Determine the (X, Y) coordinate at the center of the cell enclosing the given text.  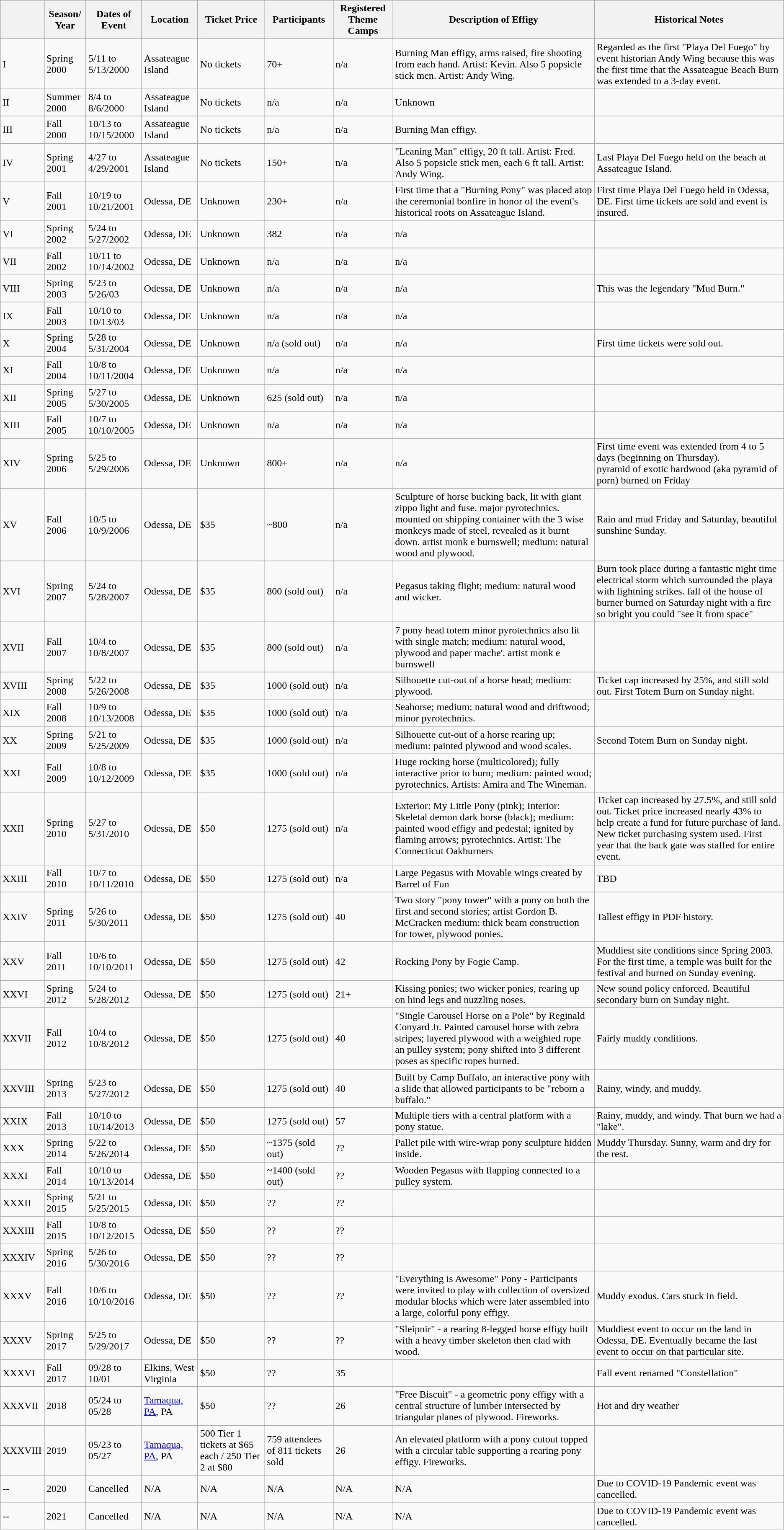
XXIII (22, 878)
10/11 to 10/14/2002 (114, 261)
XVI (22, 592)
Pegasus taking flight; medium: natural wood and wicker. (493, 592)
XII (22, 397)
2021 (65, 1516)
XXXVII (22, 1406)
7 pony head totem minor pyrotechnics also lit with single match; medium: natural wood, plywood and paper mache'. artist monk e burnswell (493, 647)
2018 (65, 1406)
Spring 2006 (65, 463)
XXXI (22, 1176)
Muddiest event to occur on the land in Odessa, DE. Eventually became the last event to occur on that particular site. (689, 1340)
XI (22, 370)
2020 (65, 1489)
Burning Man effigy. (493, 130)
5/24 to 5/28/2012 (114, 994)
XIX (22, 713)
XV (22, 525)
57 (363, 1121)
Fall 2006 (65, 525)
Spring 2015 (65, 1203)
Spring 2005 (65, 397)
II (22, 102)
Season/ Year (65, 20)
Built by Camp Buffalo, an interactive pony with a slide that allowed participants to be "reborn a buffalo." (493, 1088)
Spring 2002 (65, 234)
Fairly muddy conditions. (689, 1038)
Fall 2004 (65, 370)
09/28 to 10/01 (114, 1373)
Dates of Event (114, 20)
Muddy Thursday. Sunny, warm and dry for the rest. (689, 1149)
5/27 to 5/31/2010 (114, 829)
TBD (689, 878)
Spring 2003 (65, 288)
IV (22, 163)
10/10 to 10/13/2014 (114, 1176)
"Sleipnir" - a rearing 8-legged horse effigy built with a heavy timber skeleton then clad with wood. (493, 1340)
500 Tier 1 tickets at $65 each / 250 Tier 2 at $80 (231, 1450)
Fall 2014 (65, 1176)
10/6 to 10/10/2016 (114, 1296)
5/24 to 5/28/2007 (114, 592)
10/4 to 10/8/2007 (114, 647)
XXII (22, 829)
Spring 2013 (65, 1088)
5/24 to 5/27/2002 (114, 234)
Pallet pile with wire-wrap pony sculpture hidden inside. (493, 1149)
Spring 2017 (65, 1340)
Fall 2012 (65, 1038)
5/22 to 5/26/2008 (114, 685)
XXX (22, 1149)
XXVIII (22, 1088)
70+ (299, 64)
05/24 to 05/28 (114, 1406)
Rainy, muddy, and windy. That burn we had a "lake". (689, 1121)
XVIII (22, 685)
Ticket Price (231, 20)
35 (363, 1373)
5/25 to 5/29/2017 (114, 1340)
An elevated platform with a pony cutout topped with a circular table supporting a rearing pony effigy. Fireworks. (493, 1450)
10/7 to 10/10/2005 (114, 425)
Fall 2016 (65, 1296)
Fall 2001 (65, 201)
150+ (299, 163)
5/22 to 5/26/2014 (114, 1149)
800+ (299, 463)
5/23 to 5/27/2012 (114, 1088)
Spring 2014 (65, 1149)
10/9 to 10/13/2008 (114, 713)
Last Playa Del Fuego held on the beach at Assateague Island. (689, 163)
First time Playa Del Fuego held in Odessa, DE. First time tickets are sold and event is insured. (689, 201)
Fall 2015 (65, 1230)
Multiple tiers with a central platform with a pony statue. (493, 1121)
382 (299, 234)
Spring 2004 (65, 343)
XXXII (22, 1203)
~1375 (sold out) (299, 1149)
10/7 to 10/11/2010 (114, 878)
~1400 (sold out) (299, 1176)
XXIX (22, 1121)
5/11 to 5/13/2000 (114, 64)
VI (22, 234)
IX (22, 316)
Second Totem Burn on Sunday night. (689, 740)
Fall 2017 (65, 1373)
Silhouette cut-out of a horse head; medium: plywood. (493, 685)
5/28 to 5/31/2004 (114, 343)
III (22, 130)
21+ (363, 994)
Fall 2005 (65, 425)
New sound policy enforced. Beautiful secondary burn on Sunday night. (689, 994)
"Leaning Man" effigy, 20 ft tall. Artist: Fred. Also 5 popsicle stick men, each 6 ft tall. Artist: Andy Wing. (493, 163)
Tallest effigy in PDF history. (689, 917)
First time event was extended from 4 to 5 days (beginning on Thursday).pyramid of exotic hardwood (aka pyramid of porn) burned on Friday (689, 463)
Large Pegasus with Movable wings created by Barrel of Fun (493, 878)
5/27 to 5/30/2005 (114, 397)
Spring 2009 (65, 740)
5/26 to 5/30/2011 (114, 917)
Location (170, 20)
XXI (22, 773)
625 (sold out) (299, 397)
Wooden Pegasus with flapping connected to a pulley system. (493, 1176)
230+ (299, 201)
Silhouette cut-out of a horse rearing up; medium: painted plywood and wood scales. (493, 740)
10/10 to 10/14/2013 (114, 1121)
5/23 to 5/26/03 (114, 288)
05/23 to 05/27 (114, 1450)
8/4 to 8/6/2000 (114, 102)
Burning Man effigy, arms raised, fire shooting from each hand. Artist: Kevin. Also 5 popsicle stick men. Artist: Andy Wing. (493, 64)
10/8 to 10/11/2004 (114, 370)
Spring 2000 (65, 64)
Registered Theme Camps (363, 20)
This was the legendary "Mud Burn." (689, 288)
Fall 2003 (65, 316)
Fall event renamed "Constellation" (689, 1373)
XXIV (22, 917)
Ticket cap increased by 25%, and still sold out. First Totem Burn on Sunday night. (689, 685)
Fall 2008 (65, 713)
~800 (299, 525)
Fall 2002 (65, 261)
XXV (22, 961)
Spring 2008 (65, 685)
VIII (22, 288)
Huge rocking horse (multicolored); fully interactive prior to burn; medium: painted wood; pyrotechnics. Artists: Amira and The Wineman. (493, 773)
"Free Biscuit" - a geometric pony effigy with a central structure of lumber intersected by triangular planes of plywood. Fireworks. (493, 1406)
Fall 2011 (65, 961)
Spring 2011 (65, 917)
42 (363, 961)
Spring 2007 (65, 592)
Spring 2012 (65, 994)
X (22, 343)
10/6 to 10/10/2011 (114, 961)
XXXVIII (22, 1450)
n/a (sold out) (299, 343)
10/13 to 10/15/2000 (114, 130)
VII (22, 261)
Spring 2016 (65, 1258)
10/8 to 10/12/2009 (114, 773)
Fall 2010 (65, 878)
XX (22, 740)
Rain and mud Friday and Saturday, beautiful sunshine Sunday. (689, 525)
10/4 to 10/8/2012 (114, 1038)
Seahorse; medium: natural wood and driftwood; minor pyrotechnics. (493, 713)
10/10 to 10/13/03 (114, 316)
XIV (22, 463)
10/19 to 10/21/2001 (114, 201)
Historical Notes (689, 20)
XXXIII (22, 1230)
Fall 2007 (65, 647)
5/21 to 5/25/2009 (114, 740)
First time that a "Burning Pony" was placed atop the ceremonial bonfire in honor of the event's historical roots on Assateague Island. (493, 201)
5/26 to 5/30/2016 (114, 1258)
Fall 2009 (65, 773)
Rainy, windy, and muddy. (689, 1088)
I (22, 64)
Rocking Pony by Fogie Camp. (493, 961)
V (22, 201)
759 attendees of 811 tickets sold (299, 1450)
Elkins, West Virginia (170, 1373)
XXVII (22, 1038)
XXVI (22, 994)
Hot and dry weather (689, 1406)
XXXIV (22, 1258)
10/5 to 10/9/2006 (114, 525)
Kissing ponies; two wicker ponies, rearing up on hind legs and nuzzling noses. (493, 994)
Description of Effigy (493, 20)
Participants (299, 20)
Fall 2013 (65, 1121)
XVII (22, 647)
5/21 to 5/25/2015 (114, 1203)
Spring 2001 (65, 163)
XIII (22, 425)
Summer 2000 (65, 102)
Muddiest site conditions since Spring 2003. For the first time, a temple was built for the festival and burned on Sunday evening. (689, 961)
Spring 2010 (65, 829)
First time tickets were sold out. (689, 343)
5/25 to 5/29/2006 (114, 463)
Fall 2000 (65, 130)
XXXVI (22, 1373)
2019 (65, 1450)
10/8 to 10/12/2015 (114, 1230)
4/27 to 4/29/2001 (114, 163)
Muddy exodus. Cars stuck in field. (689, 1296)
